Identify which cell holds the provided text, then report its [X, Y] central coordinate. 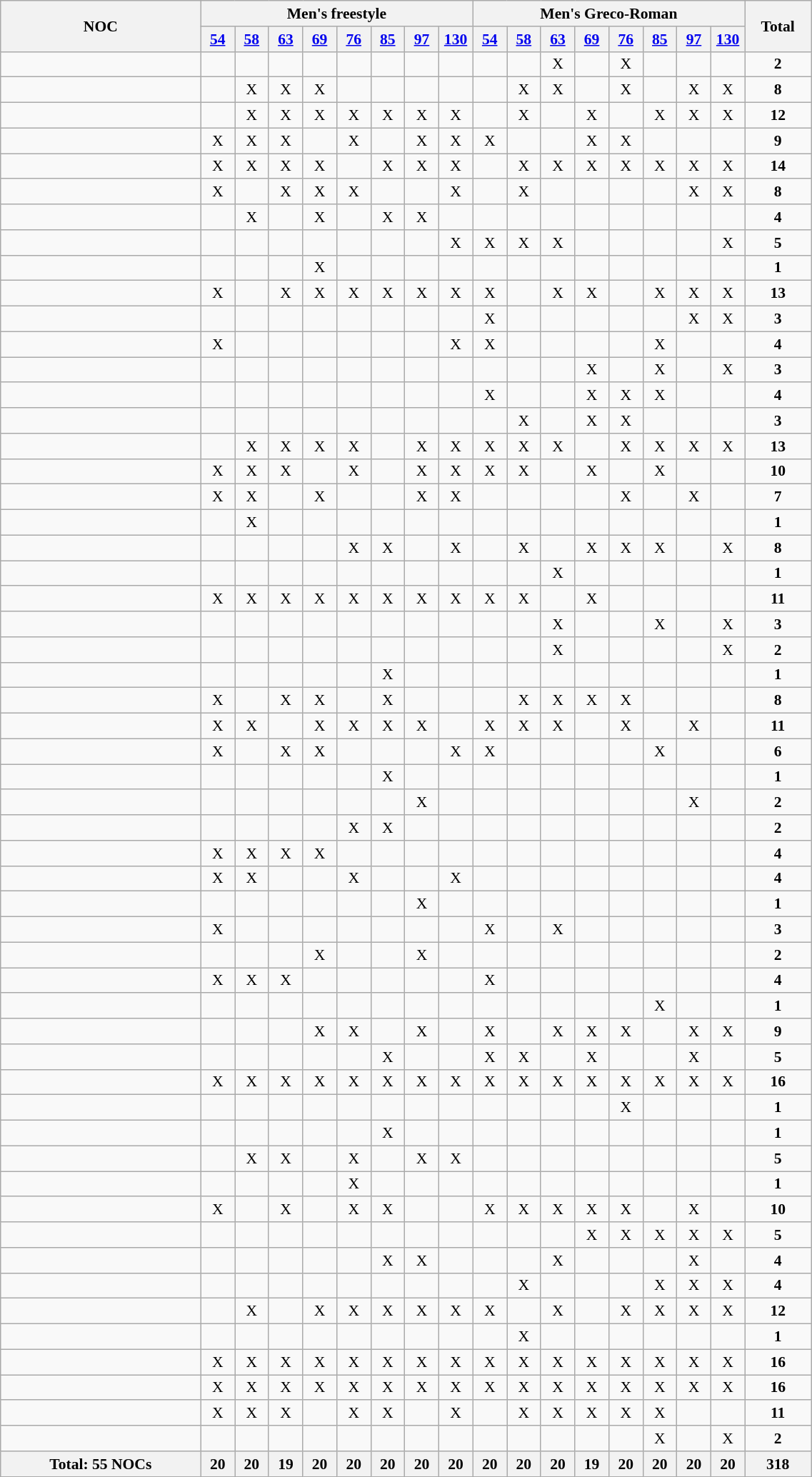
Total [778, 26]
6 [778, 751]
Total: 55 NOCs [101, 1464]
14 [778, 166]
Men's freestyle [337, 14]
NOC [101, 26]
7 [778, 497]
318 [778, 1464]
Men's Greco-Roman [608, 14]
